Locate the cell with the specified text and output its (x, y) center coordinate. 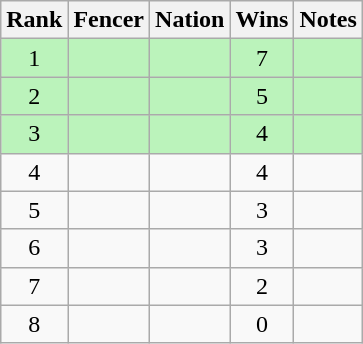
Fencer (109, 20)
1 (34, 58)
Notes (328, 20)
Rank (34, 20)
6 (34, 248)
Nation (190, 20)
0 (262, 324)
8 (34, 324)
Wins (262, 20)
